Scan for the cell matching the given text and deliver its (X, Y) coordinate at center. 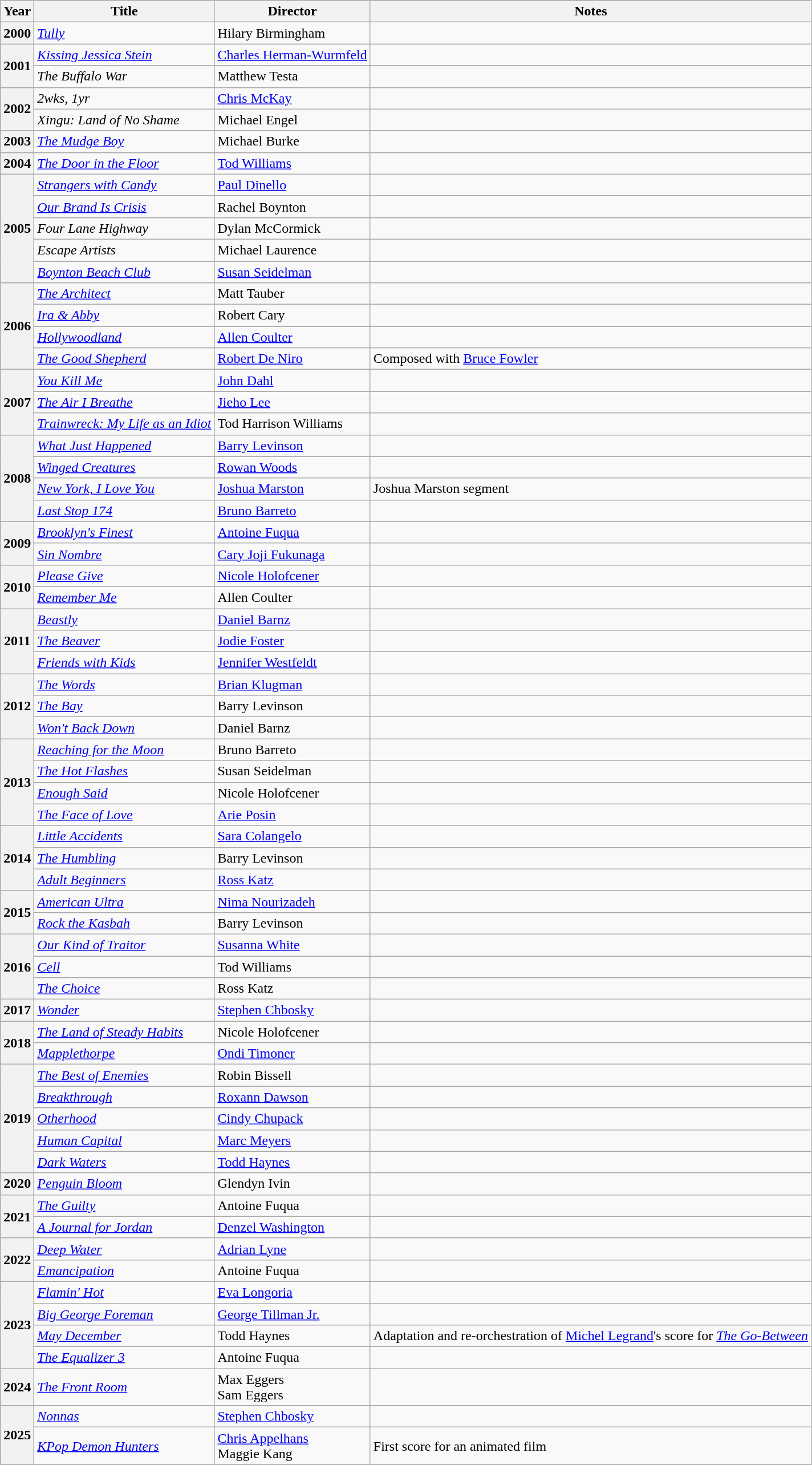
Winged Creatures (124, 467)
2019 (17, 1119)
2017 (17, 1010)
Our Kind of Traitor (124, 945)
Adaptation and re-orchestration of Michel Legrand's score for The Go-Between (591, 1336)
2022 (17, 1260)
Denzel Washington (292, 1227)
Strangers with Candy (124, 185)
Our Brand Is Crisis (124, 207)
Breakthrough (124, 1097)
Eva Longoria (292, 1292)
Matthew Testa (292, 76)
2011 (17, 641)
Adrian Lyne (292, 1249)
Nonnas (124, 1417)
KPop Demon Hunters (124, 1446)
Charles Herman-Wurmfeld (292, 55)
The Beaver (124, 641)
Emancipation (124, 1270)
Jennifer Westfeldt (292, 663)
Glendyn Ivin (292, 1184)
Nima Nourizadeh (292, 901)
2020 (17, 1184)
Chris McKay (292, 98)
Hollywoodland (124, 337)
Human Capital (124, 1140)
Rock the Kasbah (124, 923)
You Kill Me (124, 381)
Please Give (124, 576)
May December (124, 1336)
Robin Bissell (292, 1075)
Brian Klugman (292, 685)
American Ultra (124, 901)
Big George Foreman (124, 1314)
Title (124, 11)
Joshua Marston segment (591, 489)
Ondi Timoner (292, 1054)
Four Lane Highway (124, 228)
The Architect (124, 294)
2015 (17, 912)
Arie Posin (292, 815)
2002 (17, 109)
The Front Room (124, 1387)
2005 (17, 228)
2010 (17, 586)
Chris AppelhansMaggie Kang (292, 1446)
Michael Laurence (292, 250)
The Mudge Boy (124, 141)
2000 (17, 33)
Sin Nombre (124, 554)
Trainwreck: My Life as an Idiot (124, 424)
Jieho Lee (292, 402)
2013 (17, 782)
Wonder (124, 1010)
Notes (591, 11)
What Just Happened (124, 446)
The Best of Enemies (124, 1075)
Michael Engel (292, 120)
Robert Cary (292, 315)
2007 (17, 402)
Robert De Niro (292, 359)
Reaching for the Moon (124, 750)
Escape Artists (124, 250)
2025 (17, 1435)
2023 (17, 1325)
2wks, 1yr (124, 98)
Year (17, 11)
A Journal for Jordan (124, 1227)
Tod Harrison Williams (292, 424)
The Hot Flashes (124, 771)
The Buffalo War (124, 76)
Adult Beginners (124, 880)
2001 (17, 66)
Xingu: Land of No Shame (124, 120)
Brooklyn's Finest (124, 532)
Matt Tauber (292, 294)
Enough Said (124, 793)
Friends with Kids (124, 663)
New York, I Love You (124, 489)
The Bay (124, 706)
The Humbling (124, 858)
John Dahl (292, 381)
Kissing Jessica Stein (124, 55)
Beastly (124, 619)
Dylan McCormick (292, 228)
The Equalizer 3 (124, 1358)
Cell (124, 967)
Penguin Bloom (124, 1184)
Cary Joji Fukunaga (292, 554)
2012 (17, 706)
Rachel Boynton (292, 207)
2009 (17, 543)
Tully (124, 33)
Otherhood (124, 1119)
Rowan Woods (292, 467)
Last Stop 174 (124, 511)
The Good Shepherd (124, 359)
Flamin' Hot (124, 1292)
George Tillman Jr. (292, 1314)
Remember Me (124, 597)
2014 (17, 858)
The Choice (124, 989)
Cindy Chupack (292, 1119)
2006 (17, 326)
The Face of Love (124, 815)
Mapplethorpe (124, 1054)
2024 (17, 1387)
2021 (17, 1216)
The Door in the Floor (124, 163)
Deep Water (124, 1249)
The Guilty (124, 1205)
Marc Meyers (292, 1140)
2018 (17, 1043)
2008 (17, 478)
Michael Burke (292, 141)
2003 (17, 141)
Roxann Dawson (292, 1097)
Ira & Abby (124, 315)
Boynton Beach Club (124, 272)
Susanna White (292, 945)
The Air I Breathe (124, 402)
Sara Colangelo (292, 836)
Director (292, 11)
2016 (17, 966)
Hilary Birmingham (292, 33)
Joshua Marston (292, 489)
First score for an animated film (591, 1446)
2004 (17, 163)
Won't Back Down (124, 728)
Paul Dinello (292, 185)
Jodie Foster (292, 641)
Dark Waters (124, 1162)
Max EggersSam Eggers (292, 1387)
Little Accidents (124, 836)
The Land of Steady Habits (124, 1032)
The Words (124, 685)
Composed with Bruce Fowler (591, 359)
